Output the (x, y) coordinate of the center of the cell containing the given text.  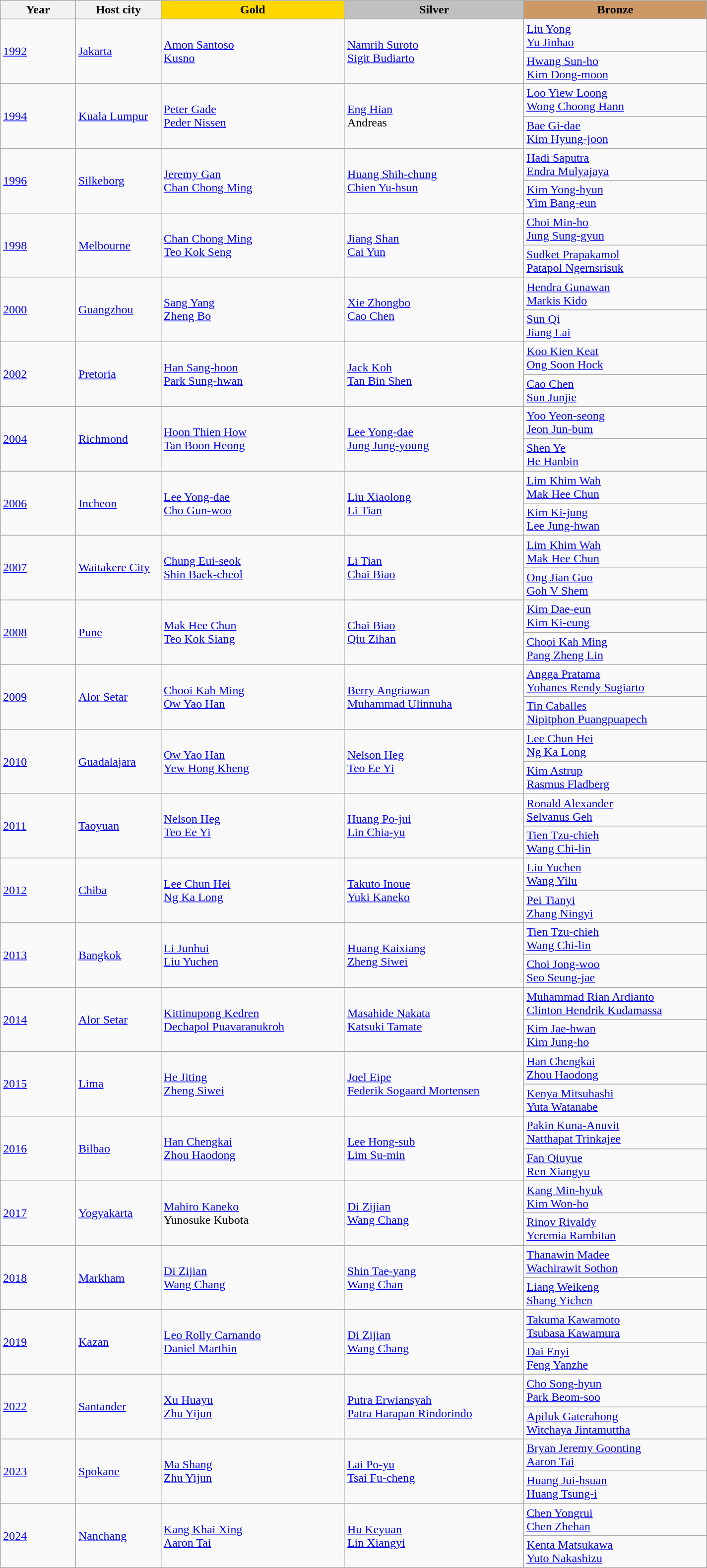
Liu Xiaolong Li Tian (434, 503)
2013 (38, 955)
Thanawin Madee Wachirawit Sothon (615, 1262)
Yoo Yeon-seong Jeon Jun-bum (615, 422)
Richmond (118, 439)
Putra Erwiansyah Patra Harapan Rindorindo (434, 1406)
Xie Zhongbo Cao Chen (434, 309)
2000 (38, 309)
Lai Po-yu Tsai Fu-cheng (434, 1471)
Lee Hong-sub Lim Su-min (434, 1148)
Nanchang (118, 1536)
1992 (38, 52)
2011 (38, 826)
Spokane (118, 1471)
Bryan Jeremy Goonting Aaron Tai (615, 1455)
Lee Yong-dae Cho Gun-woo (253, 503)
Huang Po-jui Lin Chia-yu (434, 826)
Kuala Lumpur (118, 116)
Huang Jui-hsuan Huang Tsung-i (615, 1488)
Chen Yongrui Chen Zhehan (615, 1519)
Guangzhou (118, 309)
Mak Hee Chun Teo Kok Siang (253, 632)
Muhammad Rian Ardianto Clinton Hendrik Kudamassa (615, 1004)
Tin Caballes Nipitphon Puangpuapech (615, 713)
2023 (38, 1471)
Amon Santoso Kusno (253, 52)
Santander (118, 1406)
Silver (434, 10)
Huang Shih-chung Chien Yu-hsun (434, 181)
Shin Tae-yang Wang Chan (434, 1277)
Host city (118, 10)
Kenta Matsukawa Yuto Nakashizu (615, 1552)
Han Sang-hoon Park Sung-hwan (253, 374)
2004 (38, 439)
Shen Ye He Hanbin (615, 455)
Kazan (118, 1342)
Liu Yong Yu Jinhao (615, 36)
Hu Keyuan Lin Xiangyi (434, 1536)
Hendra Gunawan Markis Kido (615, 294)
2002 (38, 374)
Dai Enyi Feng Yanzhe (615, 1358)
Peter Gade Peder Nissen (253, 116)
Hwang Sun-ho Kim Dong-moon (615, 67)
2017 (38, 1213)
Joel Eipe Federik Sogaard Mortensen (434, 1084)
Bilbao (118, 1148)
Kang Min-hyuk Kim Won-ho (615, 1197)
1998 (38, 245)
Jeremy Gan Chan Chong Ming (253, 181)
He Jiting Zheng Siwei (253, 1084)
Kim Jae-hwan Kim Jung-ho (615, 1035)
Ong Jian Guo Goh V Shem (615, 584)
Sang Yang Zheng Bo (253, 309)
Takuto Inoue Yuki Kaneko (434, 890)
Kim Yong-hyun Yim Bang-eun (615, 196)
Bangkok (118, 955)
Angga Pratama Yohanes Rendy Sugiarto (615, 680)
Guadalajara (118, 761)
Gold (253, 10)
Melbourne (118, 245)
Choi Jong-woo Seo Seung-jae (615, 971)
Ronald Alexander Selvanus Geh (615, 809)
Incheon (118, 503)
Yogyakarta (118, 1213)
Lima (118, 1084)
2008 (38, 632)
Lee Yong-dae Jung Jung-young (434, 439)
Liu Yuchen Wang Yilu (615, 874)
Pretoria (118, 374)
Eng Hian Andreas (434, 116)
Bae Gi-dae Kim Hyung-joon (615, 132)
2016 (38, 1148)
Takuma Kawamoto Tsubasa Kawamura (615, 1326)
2009 (38, 697)
Chung Eui-seok Shin Baek-cheol (253, 568)
Koo Kien Keat Ong Soon Hock (615, 358)
Pei Tianyi Zhang Ningyi (615, 906)
2018 (38, 1277)
Ow Yao Han Yew Hong Kheng (253, 761)
2022 (38, 1406)
Berry Angriawan Muhammad Ulinnuha (434, 697)
Markham (118, 1277)
2012 (38, 890)
Namrih Suroto Sigit Budiarto (434, 52)
Kim Astrup Rasmus Fladberg (615, 778)
Kim Ki-jung Lee Jung-hwan (615, 520)
Sudket Prapakamol Patapol Ngernsrisuk (615, 261)
Chooi Kah Ming Ow Yao Han (253, 697)
Silkeborg (118, 181)
1994 (38, 116)
1996 (38, 181)
Li Junhui Liu Yuchen (253, 955)
Loo Yiew Loong Wong Choong Hann (615, 100)
2015 (38, 1084)
Cho Song-hyun Park Beom-soo (615, 1390)
Masahide Nakata Katsuki Tamate (434, 1020)
Chooi Kah Ming Pang Zheng Lin (615, 649)
Jakarta (118, 52)
Chan Chong Ming Teo Kok Seng (253, 245)
Huang Kaixiang Zheng Siwei (434, 955)
Hadi Saputra Endra Mulyajaya (615, 165)
Cao Chen Sun Junjie (615, 390)
Ma Shang Zhu Yijun (253, 1471)
2007 (38, 568)
Taoyuan (118, 826)
2014 (38, 1020)
Chiba (118, 890)
Apiluk Gaterahong Witchaya Jintamuttha (615, 1422)
Chai Biao Qiu Zihan (434, 632)
Bronze (615, 10)
Kang Khai Xing Aaron Tai (253, 1536)
Jiang Shan Cai Yun (434, 245)
Liang Weikeng Shang Yichen (615, 1293)
Leo Rolly Carnando Daniel Marthin (253, 1342)
Pune (118, 632)
2019 (38, 1342)
Li Tian Chai Biao (434, 568)
Xu Huayu Zhu Yijun (253, 1406)
Choi Min-ho Jung Sung-gyun (615, 229)
Kim Dae-eun Kim Ki-eung (615, 616)
Pakin Kuna-Anuvit Natthapat Trinkajee (615, 1133)
Jack Koh Tan Bin Shen (434, 374)
Rinov Rivaldy Yeremia Rambitan (615, 1229)
Mahiro Kaneko Yunosuke Kubota (253, 1213)
Fan Qiuyue Ren Xiangyu (615, 1164)
Sun Qi Jiang Lai (615, 325)
2010 (38, 761)
2006 (38, 503)
Year (38, 10)
Kenya Mitsuhashi Yuta Watanabe (615, 1100)
Hoon Thien How Tan Boon Heong (253, 439)
Waitakere City (118, 568)
Kittinupong Kedren Dechapol Puavaranukroh (253, 1020)
2024 (38, 1536)
